Output the (X, Y) coordinate of the center of the cell containing the given text.  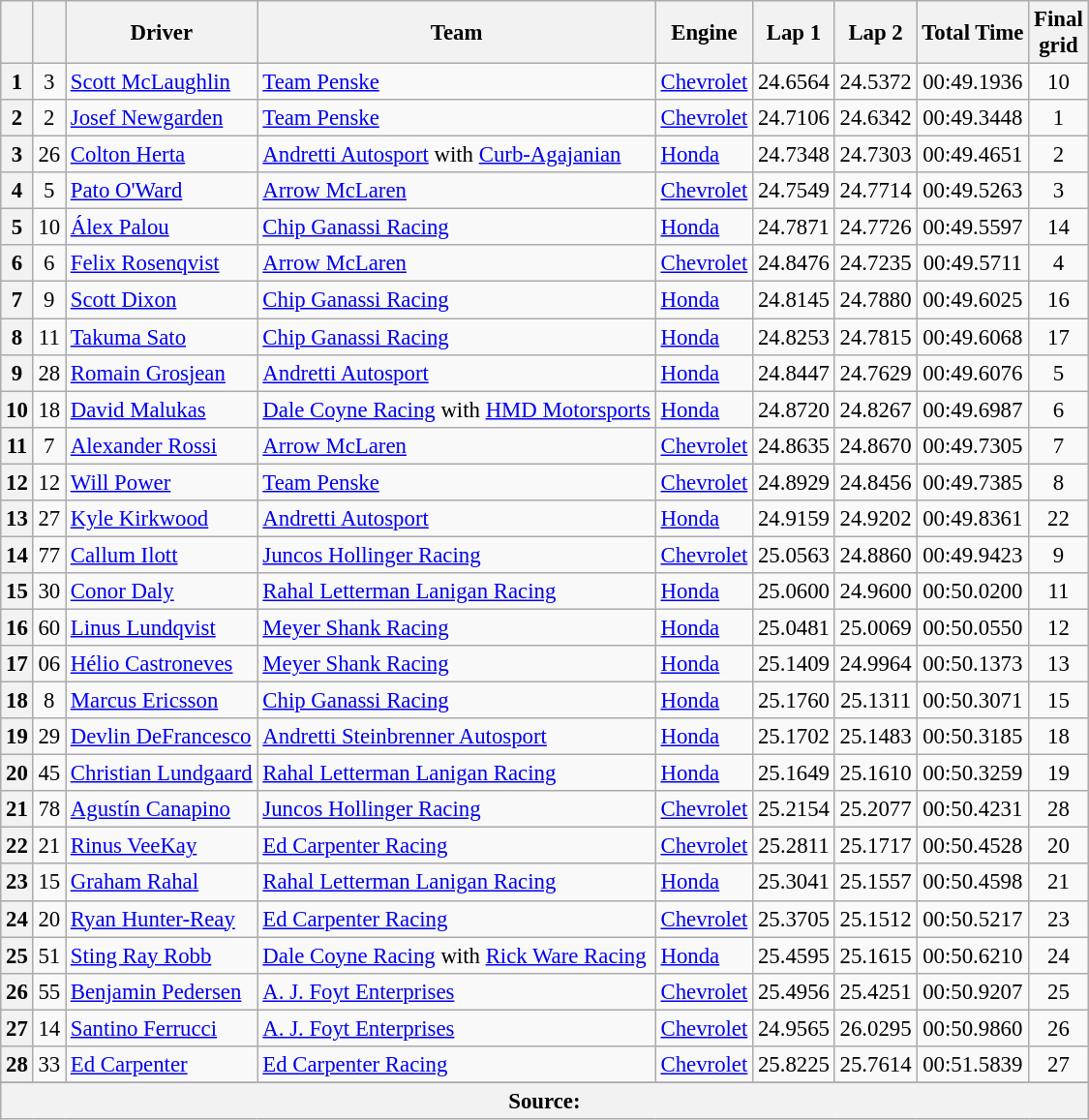
00:50.9860 (973, 1028)
25.3041 (794, 883)
Linus Lundqvist (163, 627)
25.1717 (875, 846)
77 (48, 555)
00:50.3185 (973, 737)
Hélio Castroneves (163, 664)
06 (48, 664)
45 (48, 773)
Pato O'Ward (163, 191)
00:49.7305 (973, 445)
24.8476 (794, 264)
25.3705 (794, 919)
00:49.8361 (973, 519)
Christian Lundgaard (163, 773)
00:49.5263 (973, 191)
Lap 1 (794, 33)
Dale Coyne Racing with HMD Motorsports (457, 409)
24.8929 (794, 482)
25.0563 (794, 555)
00:50.1373 (973, 664)
Santino Ferrucci (163, 1028)
Ed Carpenter (163, 1065)
24.8670 (875, 445)
David Malukas (163, 409)
25.1557 (875, 883)
25.1702 (794, 737)
51 (48, 955)
55 (48, 991)
Andretti Autosport with Curb-Agajanian (457, 155)
00:49.6987 (973, 409)
24.8267 (875, 409)
Source: (544, 1101)
00:49.4651 (973, 155)
25.4595 (794, 955)
24.8145 (794, 300)
00:49.5597 (973, 227)
24.8253 (794, 337)
24.8456 (875, 482)
78 (48, 809)
00:49.7385 (973, 482)
25.1649 (794, 773)
24.7549 (794, 191)
Alexander Rossi (163, 445)
33 (48, 1065)
Driver (163, 33)
00:50.4528 (973, 846)
25.4251 (875, 991)
Rinus VeeKay (163, 846)
24.9159 (794, 519)
24.8447 (794, 373)
29 (48, 737)
25.0069 (875, 627)
25.1483 (875, 737)
24.7235 (875, 264)
60 (48, 627)
25.1311 (875, 701)
Devlin DeFrancesco (163, 737)
24.9565 (794, 1028)
26.0295 (875, 1028)
00:50.0550 (973, 627)
25.1760 (794, 701)
Scott McLaughlin (163, 82)
00:49.6025 (973, 300)
00:50.6210 (973, 955)
24.7880 (875, 300)
Sting Ray Robb (163, 955)
00:50.4231 (973, 809)
00:49.5711 (973, 264)
Callum Ilott (163, 555)
24.8860 (875, 555)
30 (48, 591)
00:49.1936 (973, 82)
24.6342 (875, 118)
25.1512 (875, 919)
25.8225 (794, 1065)
25.0600 (794, 591)
Will Power (163, 482)
24.7815 (875, 337)
24.7714 (875, 191)
25.1409 (794, 664)
24.8635 (794, 445)
24.7303 (875, 155)
00:49.9423 (973, 555)
Dale Coyne Racing with Rick Ware Racing (457, 955)
Engine (704, 33)
00:49.3448 (973, 118)
Ryan Hunter-Reay (163, 919)
24.5372 (875, 82)
24.9600 (875, 591)
25.7614 (875, 1065)
Total Time (973, 33)
00:50.3259 (973, 773)
24.6564 (794, 82)
00:49.6076 (973, 373)
25.2077 (875, 809)
25.2811 (794, 846)
25.1610 (875, 773)
Finalgrid (1059, 33)
Conor Daly (163, 591)
Takuma Sato (163, 337)
Team (457, 33)
25.0481 (794, 627)
Graham Rahal (163, 883)
00:50.9207 (973, 991)
Lap 2 (875, 33)
24.7106 (794, 118)
24.7348 (794, 155)
00:49.6068 (973, 337)
24.7629 (875, 373)
Felix Rosenqvist (163, 264)
Romain Grosjean (163, 373)
Scott Dixon (163, 300)
Álex Palou (163, 227)
Marcus Ericsson (163, 701)
00:50.0200 (973, 591)
25.4956 (794, 991)
24.8720 (794, 409)
00:50.4598 (973, 883)
00:50.5217 (973, 919)
Benjamin Pedersen (163, 991)
24.9964 (875, 664)
24.9202 (875, 519)
25.2154 (794, 809)
24.7871 (794, 227)
Colton Herta (163, 155)
Agustín Canapino (163, 809)
Andretti Steinbrenner Autosport (457, 737)
24.7726 (875, 227)
00:50.3071 (973, 701)
00:51.5839 (973, 1065)
25.1615 (875, 955)
Josef Newgarden (163, 118)
Kyle Kirkwood (163, 519)
